Scan for the cell matching the given text and deliver its [X, Y] coordinate at center. 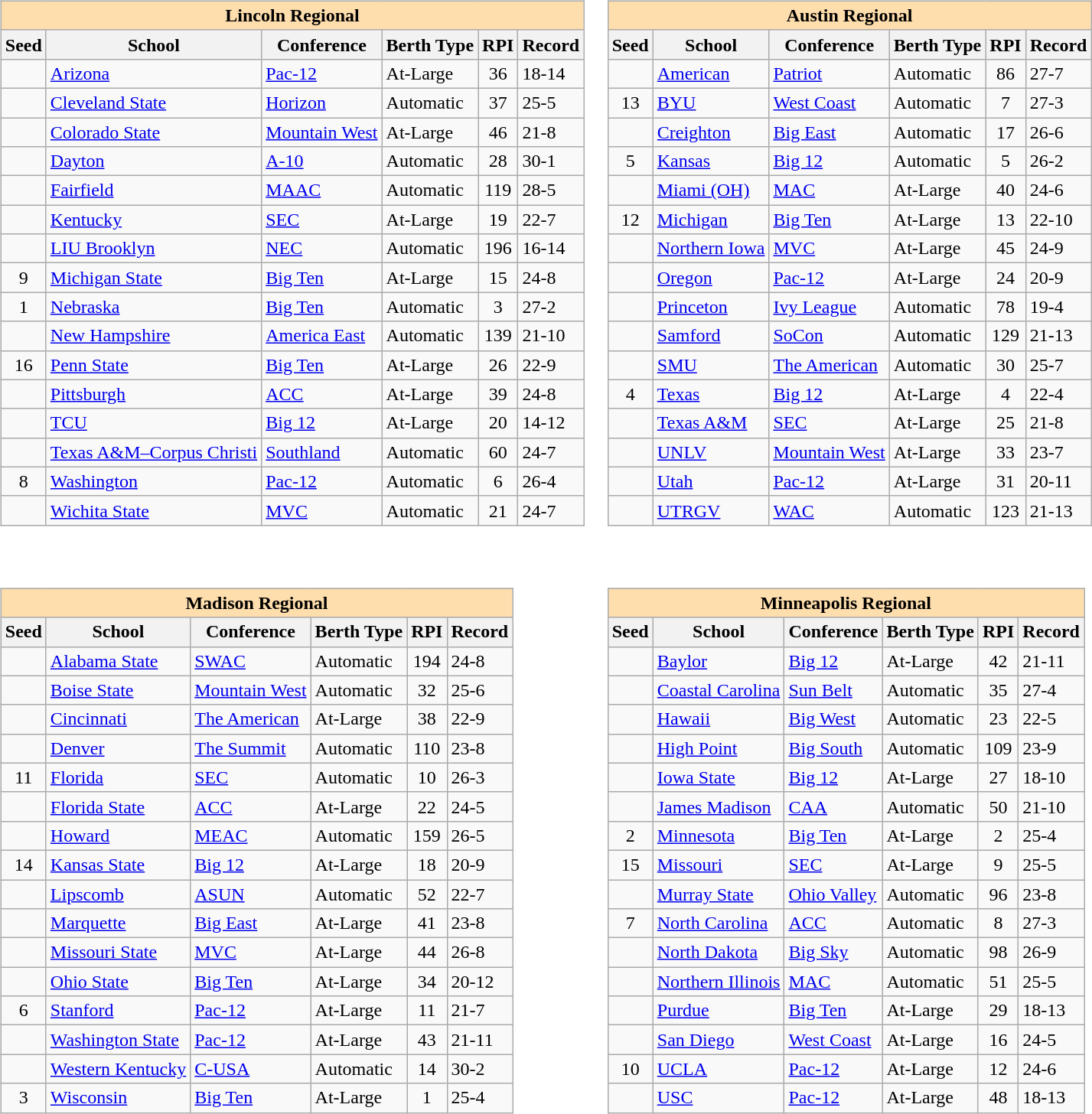
SWAC [251, 661]
Southland [321, 452]
Boise State [118, 690]
Austin Regional [849, 15]
39 [498, 394]
98 [998, 953]
18 [427, 865]
UNLV [711, 452]
Penn State [153, 365]
Sun Belt [833, 690]
Cincinnati [118, 719]
28 [498, 161]
19 [498, 220]
Florida [118, 777]
Creighton [711, 132]
18-10 [1051, 777]
196 [498, 249]
Lincoln Regional [292, 15]
Lipscomb [118, 894]
23-7 [1058, 452]
22-5 [1051, 719]
19-4 [1058, 307]
51 [998, 982]
Denver [118, 748]
32 [427, 690]
MEAC [251, 835]
194 [427, 661]
38 [427, 719]
Big West [833, 719]
North Dakota [719, 953]
37 [498, 103]
TCU [153, 423]
Miami (OH) [711, 191]
Florida State [118, 806]
Kansas State [118, 865]
Northern Iowa [711, 249]
NEC [321, 249]
Marquette [118, 923]
Madison Regional [256, 603]
Murray State [719, 894]
109 [998, 748]
35 [998, 690]
Michigan State [153, 278]
52 [427, 894]
31 [1006, 481]
Kentucky [153, 220]
Ohio Valley [833, 894]
America East [321, 336]
27-2 [551, 307]
14-12 [551, 423]
30 [1006, 365]
Baylor [719, 661]
27-7 [1058, 73]
Washington State [118, 1040]
20 [498, 423]
BYU [711, 103]
Horizon [321, 103]
25-7 [1058, 365]
23-9 [1051, 748]
23 [998, 719]
San Diego [719, 1040]
22 [427, 806]
26-6 [1058, 132]
Minnesota [719, 835]
50 [998, 806]
LIU Brooklyn [153, 249]
A-10 [321, 161]
27-4 [1051, 690]
46 [498, 132]
Patriot [830, 73]
119 [498, 191]
Arizona [153, 73]
UCLA [719, 1069]
123 [1006, 510]
Samford [711, 336]
129 [1006, 336]
43 [427, 1040]
Princeton [711, 307]
Purdue [719, 1011]
48 [998, 1098]
Minneapolis Regional [846, 603]
Colorado State [153, 132]
Fairfield [153, 191]
North Carolina [719, 923]
Stanford [118, 1011]
Dayton [153, 161]
Missouri State [118, 953]
MAAC [321, 191]
26-2 [1058, 161]
New Hampshire [153, 336]
86 [1006, 73]
High Point [719, 748]
C-USA [251, 1069]
Ivy League [830, 307]
30-1 [551, 161]
96 [998, 894]
18-14 [551, 73]
American [711, 73]
26-8 [480, 953]
Texas [711, 394]
40 [1006, 191]
Washington [153, 481]
21-7 [480, 1011]
Oregon [711, 278]
Western Kentucky [118, 1069]
22-10 [1058, 220]
21 [498, 510]
Hawaii [719, 719]
22-4 [1058, 394]
26-3 [480, 777]
78 [1006, 307]
The Summit [251, 748]
26 [498, 365]
60 [498, 452]
Iowa State [719, 777]
Cleveland State [153, 103]
110 [427, 748]
CAA [833, 806]
SMU [711, 365]
Alabama State [118, 661]
29 [998, 1011]
Nebraska [153, 307]
James Madison [719, 806]
Big Sky [833, 953]
Northern Illinois [719, 982]
Big South [833, 748]
Michigan [711, 220]
16-14 [551, 249]
24 [1006, 278]
41 [427, 923]
Howard [118, 835]
Coastal Carolina [719, 690]
42 [998, 661]
Pittsburgh [153, 394]
36 [498, 73]
17 [1006, 132]
UTRGV [711, 510]
26-4 [551, 481]
WAC [830, 510]
Texas A&M–Corpus Christi [153, 452]
26-5 [480, 835]
44 [427, 953]
Wisconsin [118, 1098]
34 [427, 982]
Utah [711, 481]
Wichita State [153, 510]
45 [1006, 249]
25 [1006, 423]
SoCon [830, 336]
Texas A&M [711, 423]
USC [719, 1098]
20-11 [1058, 481]
24-9 [1058, 249]
25-6 [480, 690]
Ohio State [118, 982]
27 [998, 777]
ASUN [251, 894]
Missouri [719, 865]
20-12 [480, 982]
33 [1006, 452]
159 [427, 835]
30-2 [480, 1069]
28-5 [551, 191]
Kansas [711, 161]
139 [498, 336]
26-9 [1051, 953]
